Provide the [x, y] coordinate of the cell's center where the given text is located.  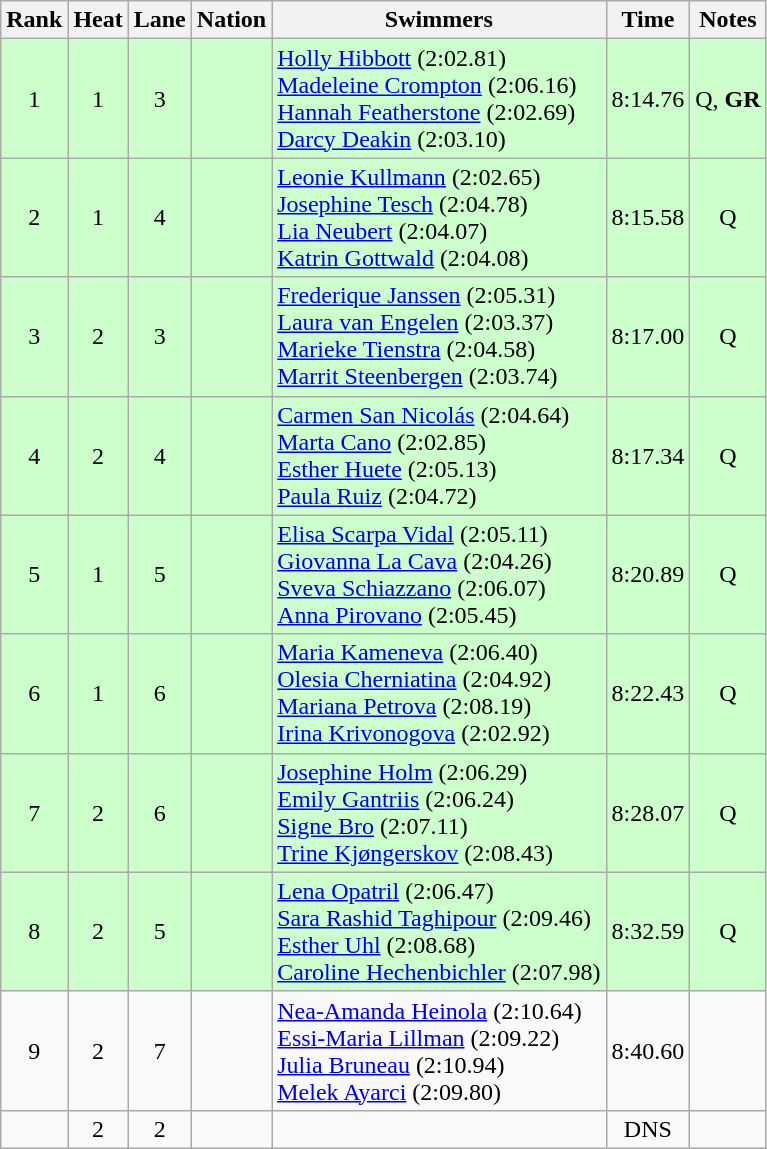
8:15.58 [648, 218]
8:17.34 [648, 456]
8:32.59 [648, 932]
8:14.76 [648, 98]
Nea-Amanda Heinola (2:10.64)Essi-Maria Lillman (2:09.22)Julia Bruneau (2:10.94)Melek Ayarci (2:09.80) [439, 1050]
8:17.00 [648, 336]
Carmen San Nicolás (2:04.64)Marta Cano (2:02.85)Esther Huete (2:05.13)Paula Ruiz (2:04.72) [439, 456]
DNS [648, 1129]
Leonie Kullmann (2:02.65)Josephine Tesch (2:04.78)Lia Neubert (2:04.07)Katrin Gottwald (2:04.08) [439, 218]
8 [34, 932]
Frederique Janssen (2:05.31)Laura van Engelen (2:03.37)Marieke Tienstra (2:04.58)Marrit Steenbergen (2:03.74) [439, 336]
8:40.60 [648, 1050]
Heat [98, 20]
Rank [34, 20]
Notes [728, 20]
Q, GR [728, 98]
Swimmers [439, 20]
Lena Opatril (2:06.47)Sara Rashid Taghipour (2:09.46)Esther Uhl (2:08.68)Caroline Hechenbichler (2:07.98) [439, 932]
Elisa Scarpa Vidal (2:05.11)Giovanna La Cava (2:04.26)Sveva Schiazzano (2:06.07)Anna Pirovano (2:05.45) [439, 574]
Lane [160, 20]
8:28.07 [648, 812]
Maria Kameneva (2:06.40)Olesia Cherniatina (2:04.92)Mariana Petrova (2:08.19)Irina Krivonogova (2:02.92) [439, 694]
Time [648, 20]
9 [34, 1050]
8:22.43 [648, 694]
8:20.89 [648, 574]
Holly Hibbott (2:02.81)Madeleine Crompton (2:06.16)Hannah Featherstone (2:02.69)Darcy Deakin (2:03.10) [439, 98]
Nation [231, 20]
Josephine Holm (2:06.29)Emily Gantriis (2:06.24)Signe Bro (2:07.11)Trine Kjøngerskov (2:08.43) [439, 812]
